Scan for the cell matching the given text and deliver its [X, Y] coordinate at center. 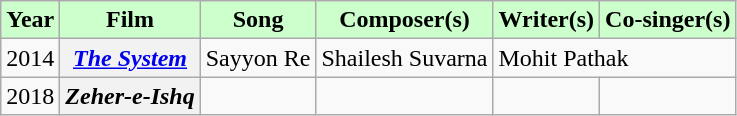
Composer(s) [404, 20]
Writer(s) [546, 20]
2018 [30, 96]
Film [130, 20]
Zeher-e-Ishq [130, 96]
Co-singer(s) [668, 20]
Shailesh Suvarna [404, 58]
Mohit Pathak [614, 58]
Song [258, 20]
Year [30, 20]
The System [130, 58]
2014 [30, 58]
Sayyon Re [258, 58]
